Find where the given text appears and provide that cell's center as (x, y) coordinate. 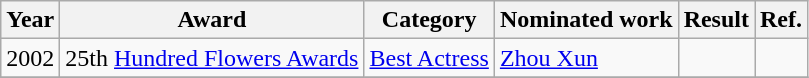
Result (716, 20)
25th Hundred Flowers Awards (212, 58)
Best Actress (429, 58)
Ref. (780, 20)
Award (212, 20)
Year (30, 20)
Category (429, 20)
2002 (30, 58)
Nominated work (586, 20)
Zhou Xun (586, 58)
